Return [x, y] of the center of cell containing provided text 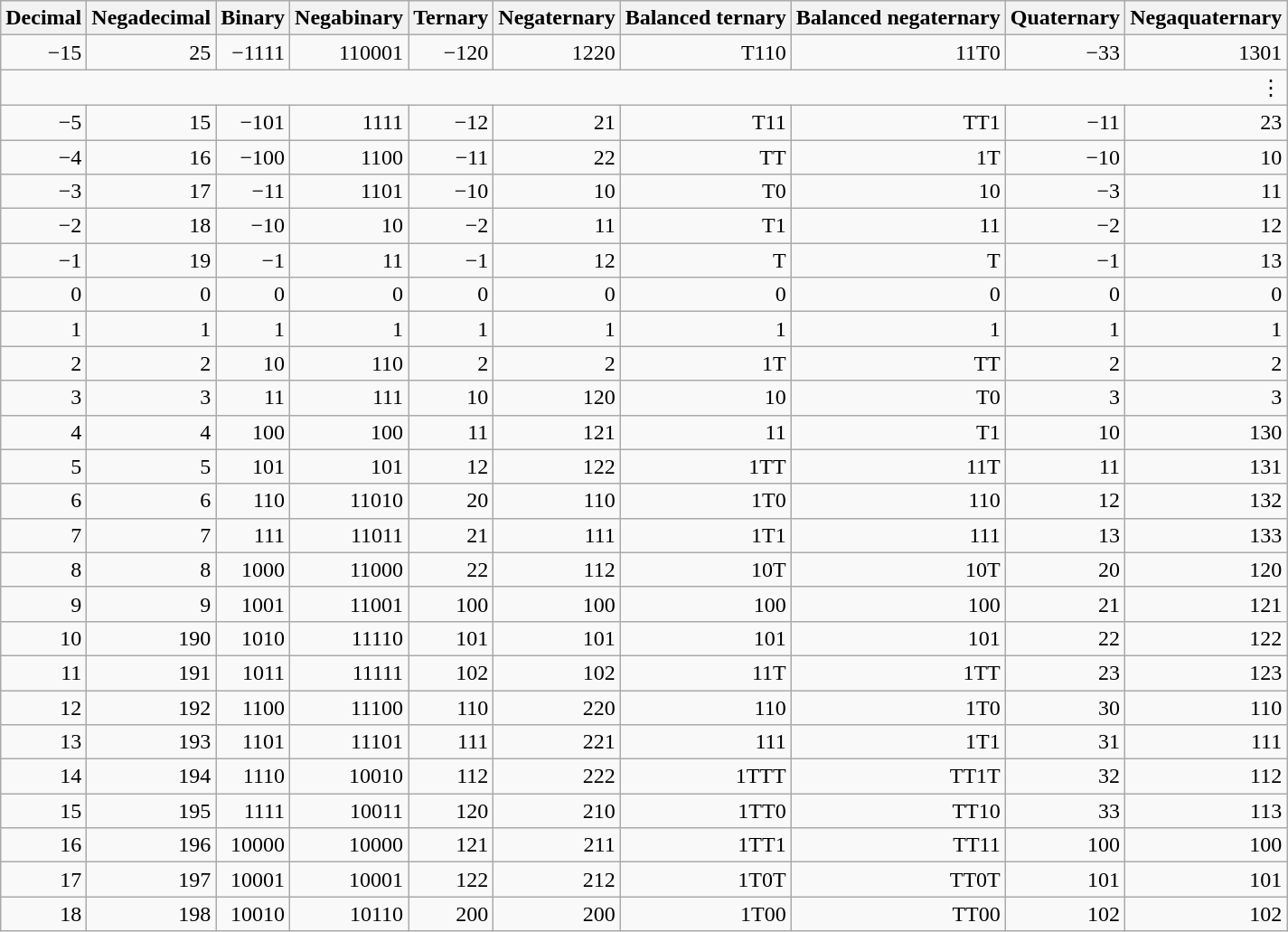
1301 [1206, 52]
Balanced ternary [705, 18]
11T0 [898, 52]
192 [152, 708]
191 [152, 673]
130 [1206, 432]
198 [152, 914]
T110 [705, 52]
212 [557, 880]
−120 [451, 52]
11011 [349, 535]
32 [1065, 777]
1010 [253, 638]
Ternary [451, 18]
−4 [43, 156]
1001 [253, 604]
194 [152, 777]
210 [557, 811]
11010 [349, 501]
T11 [705, 122]
Decimal [43, 18]
193 [152, 742]
133 [1206, 535]
−12 [451, 122]
TT10 [898, 811]
221 [557, 742]
Negabinary [349, 18]
220 [557, 708]
131 [1206, 466]
⋮ [644, 88]
1011 [253, 673]
Negaternary [557, 18]
1TT0 [705, 811]
TT11 [898, 845]
Binary [253, 18]
−100 [253, 156]
1220 [557, 52]
132 [1206, 501]
11001 [349, 604]
1T0T [705, 880]
−15 [43, 52]
Negadecimal [152, 18]
1000 [253, 570]
Balanced negaternary [898, 18]
195 [152, 811]
190 [152, 638]
TT1T [898, 777]
1110 [253, 777]
11110 [349, 638]
11101 [349, 742]
Quaternary [1065, 18]
110001 [349, 52]
−33 [1065, 52]
−1111 [253, 52]
123 [1206, 673]
−5 [43, 122]
25 [152, 52]
1T00 [705, 914]
197 [152, 880]
11100 [349, 708]
−101 [253, 122]
11000 [349, 570]
10011 [349, 811]
222 [557, 777]
11111 [349, 673]
14 [43, 777]
113 [1206, 811]
1TTT [705, 777]
TT0T [898, 880]
31 [1065, 742]
Negaquaternary [1206, 18]
19 [152, 260]
211 [557, 845]
196 [152, 845]
30 [1065, 708]
TT1 [898, 122]
10110 [349, 914]
1TT1 [705, 845]
33 [1065, 811]
TT00 [898, 914]
